Determine the (x, y) coordinate at the center of the cell enclosing the given text.  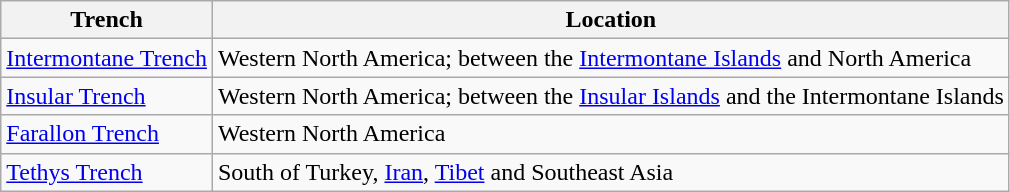
Tethys Trench (107, 172)
Western North America; between the Intermontane Islands and North America (610, 58)
Intermontane Trench (107, 58)
Western North America (610, 134)
Western North America; between the Insular Islands and the Intermontane Islands (610, 96)
Farallon Trench (107, 134)
South of Turkey, Iran, Tibet and Southeast Asia (610, 172)
Trench (107, 20)
Insular Trench (107, 96)
Location (610, 20)
